Scan for the cell matching the given text and deliver its (X, Y) coordinate at center. 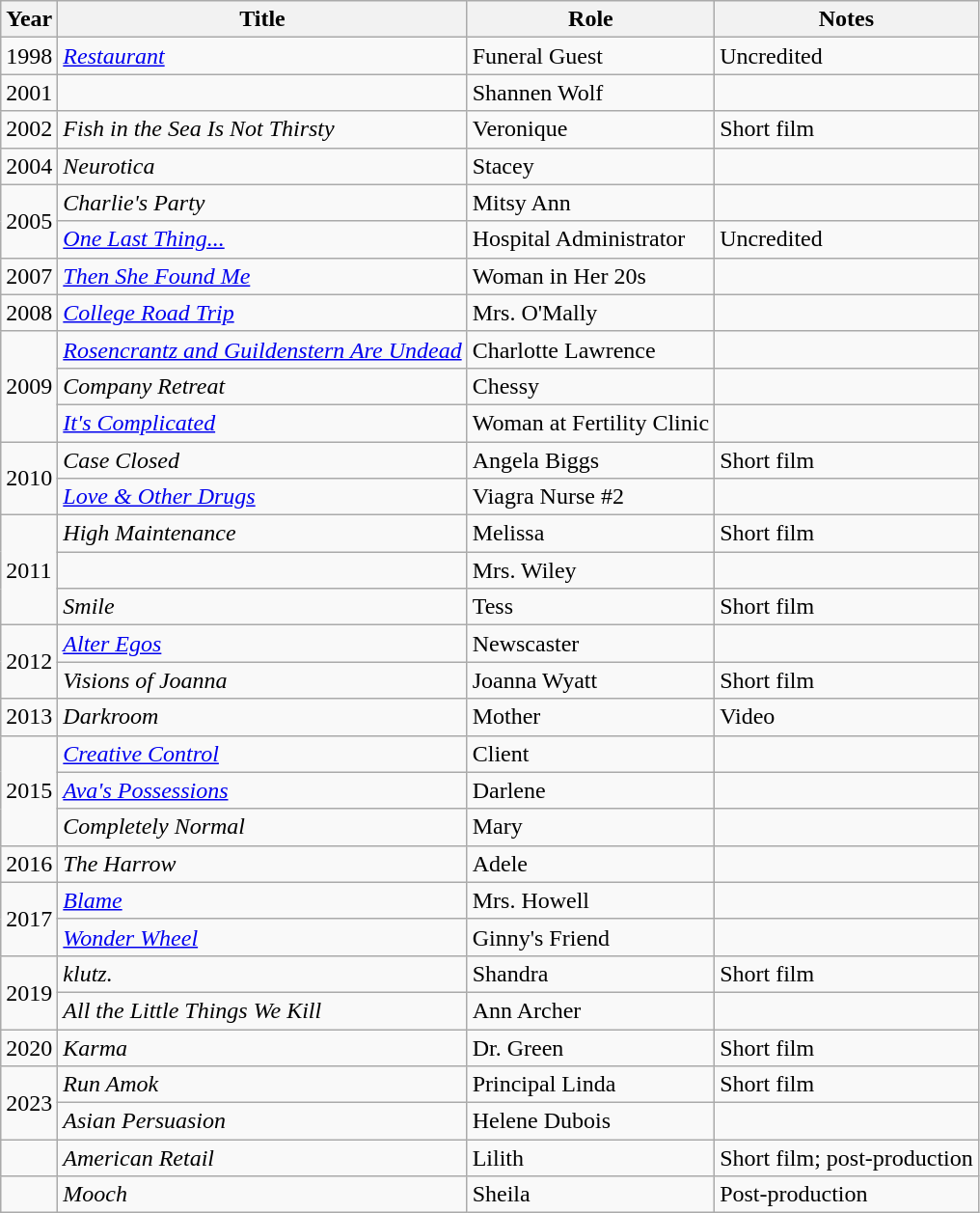
Stacey (590, 166)
Neurotica (262, 166)
Shannen Wolf (590, 93)
Charlotte Lawrence (590, 349)
2005 (29, 221)
2011 (29, 570)
Chessy (590, 386)
Creative Control (262, 754)
Shandra (590, 974)
Mitsy Ann (590, 203)
Ava's Possessions (262, 790)
2023 (29, 1103)
Love & Other Drugs (262, 497)
2019 (29, 992)
Mooch (262, 1195)
Ginny's Friend (590, 937)
One Last Thing... (262, 239)
Title (262, 19)
2004 (29, 166)
2015 (29, 790)
Funeral Guest (590, 56)
2016 (29, 864)
Blame (262, 900)
2012 (29, 662)
Angela Biggs (590, 460)
Helene Dubois (590, 1121)
Rosencrantz and Guildenstern Are Undead (262, 349)
Mrs. O'Mally (590, 313)
American Retail (262, 1158)
Joanna Wyatt (590, 680)
Lilith (590, 1158)
2008 (29, 313)
Video (847, 717)
Mother (590, 717)
klutz. (262, 974)
High Maintenance (262, 534)
Alter Egos (262, 644)
Notes (847, 19)
Smile (262, 607)
Mrs. Howell (590, 900)
2010 (29, 479)
Principal Linda (590, 1085)
2017 (29, 919)
Tess (590, 607)
2009 (29, 386)
Karma (262, 1047)
Short film; post-production (847, 1158)
College Road Trip (262, 313)
Then She Found Me (262, 276)
Role (590, 19)
It's Complicated (262, 423)
2001 (29, 93)
Charlie's Party (262, 203)
Asian Persuasion (262, 1121)
Case Closed (262, 460)
Sheila (590, 1195)
Restaurant (262, 56)
Adele (590, 864)
Ann Archer (590, 1010)
Wonder Wheel (262, 937)
Run Amok (262, 1085)
2013 (29, 717)
Dr. Green (590, 1047)
The Harrow (262, 864)
Visions of Joanna (262, 680)
1998 (29, 56)
2020 (29, 1047)
Woman at Fertility Clinic (590, 423)
Woman in Her 20s (590, 276)
2002 (29, 129)
Viagra Nurse #2 (590, 497)
Completely Normal (262, 827)
Mrs. Wiley (590, 570)
All the Little Things We Kill (262, 1010)
Darkroom (262, 717)
Veronique (590, 129)
Post-production (847, 1195)
Melissa (590, 534)
Mary (590, 827)
Darlene (590, 790)
Client (590, 754)
Newscaster (590, 644)
Fish in the Sea Is Not Thirsty (262, 129)
Company Retreat (262, 386)
2007 (29, 276)
Year (29, 19)
Hospital Administrator (590, 239)
